Search for the cell housing the specified text and yield its [x, y] center coordinate. 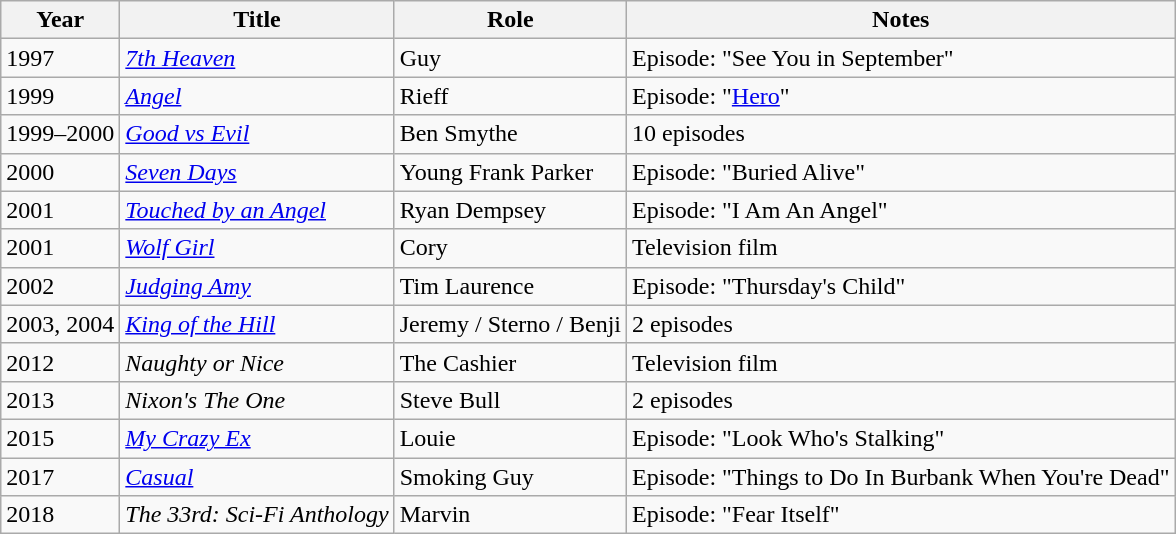
1997 [60, 58]
Episode: "Thursday's Child" [901, 286]
Marvin [510, 515]
1999–2000 [60, 134]
Episode: "Buried Alive" [901, 172]
Rieff [510, 96]
10 episodes [901, 134]
Guy [510, 58]
2002 [60, 286]
2013 [60, 400]
Nixon's The One [257, 400]
1999 [60, 96]
Smoking Guy [510, 477]
Ryan Dempsey [510, 210]
2018 [60, 515]
Ben Smythe [510, 134]
Young Frank Parker [510, 172]
Notes [901, 20]
Cory [510, 248]
Judging Amy [257, 286]
The 33rd: Sci-Fi Anthology [257, 515]
King of the Hill [257, 324]
Title [257, 20]
Episode: "Hero" [901, 96]
Louie [510, 438]
Jeremy / Sterno / Benji [510, 324]
Touched by an Angel [257, 210]
2017 [60, 477]
7th Heaven [257, 58]
Episode: "I Am An Angel" [901, 210]
2015 [60, 438]
Role [510, 20]
2000 [60, 172]
Seven Days [257, 172]
2003, 2004 [60, 324]
Naughty or Nice [257, 362]
Good vs Evil [257, 134]
The Cashier [510, 362]
Tim Laurence [510, 286]
Episode: "Things to Do In Burbank When You're Dead" [901, 477]
2012 [60, 362]
Episode: "Fear Itself" [901, 515]
Angel [257, 96]
My Crazy Ex [257, 438]
Steve Bull [510, 400]
Episode: "See You in September" [901, 58]
Year [60, 20]
Episode: "Look Who's Stalking" [901, 438]
Casual [257, 477]
Wolf Girl [257, 248]
